Locate the cell with the specified text and output its (X, Y) center coordinate. 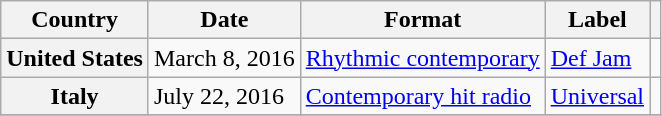
Italy (75, 96)
Rhythmic contemporary (422, 58)
Label (597, 20)
March 8, 2016 (224, 58)
Date (224, 20)
United States (75, 58)
Format (422, 20)
Contemporary hit radio (422, 96)
July 22, 2016 (224, 96)
Universal (597, 96)
Country (75, 20)
Def Jam (597, 58)
